For the text-containing cell, return its midpoint in [X, Y] coordinate format. 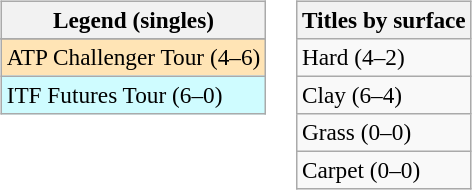
ITF Futures Tour (6–0) [133, 95]
Clay (6–4) [384, 95]
Titles by surface [384, 20]
Hard (4–2) [384, 57]
Grass (0–0) [384, 133]
Legend (singles) [133, 20]
Carpet (0–0) [384, 171]
ATP Challenger Tour (4–6) [133, 57]
